Search for the cell housing the specified text and yield its (X, Y) center coordinate. 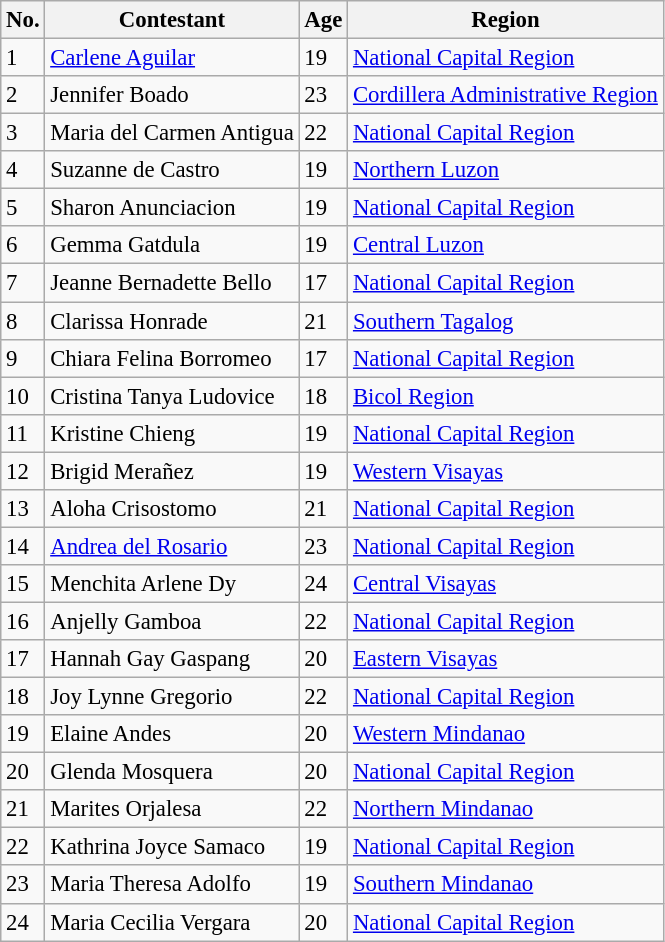
Jeanne Bernadette Bello (172, 283)
Anjelly Gamboa (172, 621)
Kathrina Joyce Samaco (172, 847)
Chiara Felina Borromeo (172, 358)
Carlene Aguilar (172, 58)
8 (23, 321)
Clarissa Honrade (172, 321)
Marites Orjalesa (172, 809)
Sharon Anunciacion (172, 208)
Maria del Carmen Antigua (172, 133)
Aloha Crisostomo (172, 509)
1 (23, 58)
Age (324, 20)
13 (23, 509)
Kristine Chieng (172, 433)
Brigid Merañez (172, 471)
4 (23, 170)
Cordillera Administrative Region (506, 95)
Contestant (172, 20)
Southern Mindanao (506, 885)
Western Mindanao (506, 734)
3 (23, 133)
11 (23, 433)
2 (23, 95)
Central Visayas (506, 584)
15 (23, 584)
7 (23, 283)
Eastern Visayas (506, 659)
Jennifer Boado (172, 95)
5 (23, 208)
10 (23, 396)
Maria Theresa Adolfo (172, 885)
Elaine Andes (172, 734)
14 (23, 546)
Region (506, 20)
Hannah Gay Gaspang (172, 659)
12 (23, 471)
Northern Mindanao (506, 809)
Northern Luzon (506, 170)
Maria Cecilia Vergara (172, 922)
Joy Lynne Gregorio (172, 697)
Bicol Region (506, 396)
6 (23, 245)
Western Visayas (506, 471)
16 (23, 621)
No. (23, 20)
Central Luzon (506, 245)
Menchita Arlene Dy (172, 584)
Cristina Tanya Ludovice (172, 396)
Southern Tagalog (506, 321)
Suzanne de Castro (172, 170)
Andrea del Rosario (172, 546)
Glenda Mosquera (172, 772)
Gemma Gatdula (172, 245)
9 (23, 358)
